Return the (x, y) coordinate for the center point of the cell that contains the specified text.  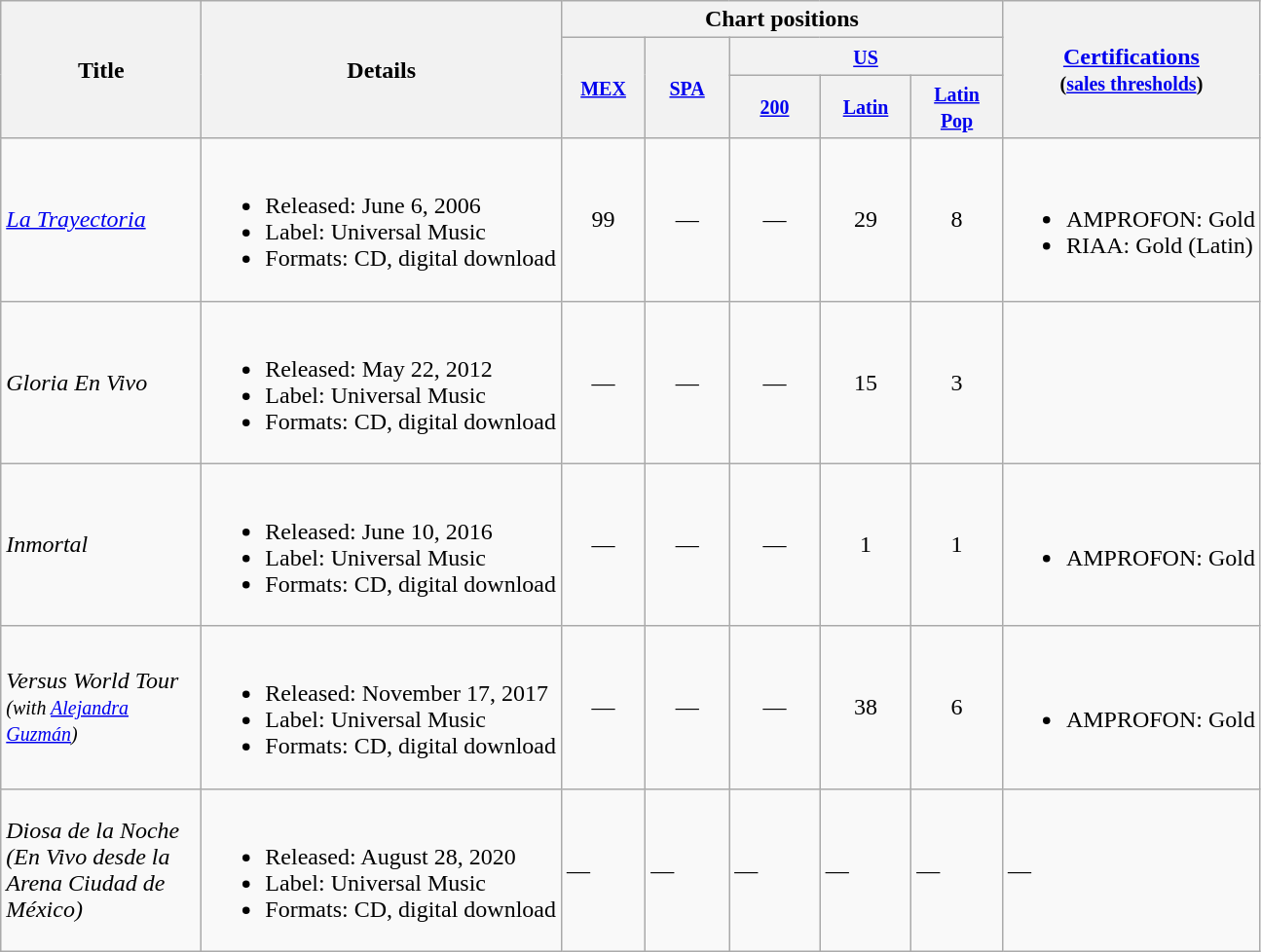
Released: June 10, 2016Label: Universal MusicFormats: CD, digital download (382, 545)
Latin Pop (957, 107)
Certifications(sales thresholds) (1131, 70)
Gloria En Vivo (101, 382)
Title (101, 70)
Diosa de la Noche (En Vivo desde la Arena Ciudad de México) (101, 870)
MEX (604, 88)
Inmortal (101, 545)
8 (957, 220)
Released: May 22, 2012Label: Universal MusicFormats: CD, digital download (382, 382)
Released: November 17, 2017Label: Universal MusicFormats: CD, digital download (382, 707)
Latin (866, 107)
SPA (687, 88)
Released: August 28, 2020Label: Universal MusicFormats: CD, digital download (382, 870)
6 (957, 707)
15 (866, 382)
La Trayectoria (101, 220)
200 (775, 107)
Versus World Tour (with Alejandra Guzmán) (101, 707)
AMPROFON: GoldRIAA: Gold (Latin) (1131, 220)
Details (382, 70)
99 (604, 220)
3 (957, 382)
38 (866, 707)
Released: June 6, 2006Label: Universal MusicFormats: CD, digital download (382, 220)
US (867, 56)
29 (866, 220)
Chart positions (783, 19)
